Find where the given text appears and provide that cell's center as [X, Y] coordinate. 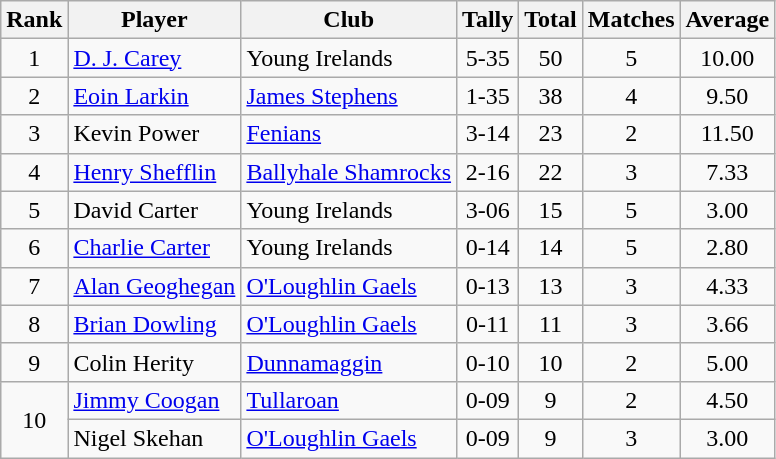
50 [551, 58]
3-06 [488, 210]
23 [551, 134]
15 [551, 210]
5-35 [488, 58]
7.33 [728, 172]
Jimmy Coogan [154, 400]
1-35 [488, 96]
Tullaroan [349, 400]
0-13 [488, 286]
7 [34, 286]
Nigel Skehan [154, 438]
2.80 [728, 248]
Henry Shefflin [154, 172]
10.00 [728, 58]
Dunnamaggin [349, 362]
4.50 [728, 400]
0-14 [488, 248]
11 [551, 324]
8 [34, 324]
0-11 [488, 324]
Ballyhale Shamrocks [349, 172]
11.50 [728, 134]
D. J. Carey [154, 58]
Total [551, 20]
Kevin Power [154, 134]
4.33 [728, 286]
22 [551, 172]
David Carter [154, 210]
Rank [34, 20]
Fenians [349, 134]
Club [349, 20]
13 [551, 286]
3-14 [488, 134]
6 [34, 248]
38 [551, 96]
Colin Herity [154, 362]
James Stephens [349, 96]
1 [34, 58]
Tally [488, 20]
9.50 [728, 96]
Matches [631, 20]
2-16 [488, 172]
Alan Geoghegan [154, 286]
0-10 [488, 362]
14 [551, 248]
5.00 [728, 362]
Average [728, 20]
Charlie Carter [154, 248]
Brian Dowling [154, 324]
Player [154, 20]
Eoin Larkin [154, 96]
3.66 [728, 324]
